From the cell containing the given text, extract its center point as (x, y) coordinate. 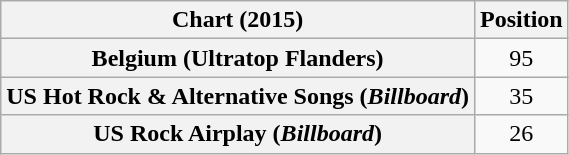
95 (521, 58)
26 (521, 134)
35 (521, 96)
US Hot Rock & Alternative Songs (Billboard) (238, 96)
Belgium (Ultratop Flanders) (238, 58)
Position (521, 20)
US Rock Airplay (Billboard) (238, 134)
Chart (2015) (238, 20)
